Identify which cell holds the provided text, then report its (x, y) central coordinate. 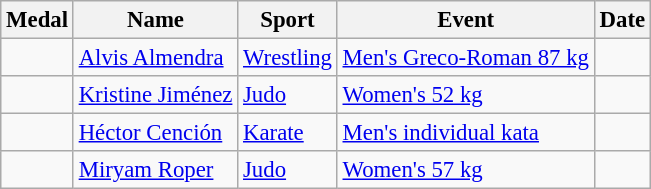
Women's 52 kg (466, 95)
Men's individual kata (466, 133)
Wrestling (288, 58)
Alvis Almendra (155, 58)
Men's Greco-Roman 87 kg (466, 58)
Medal (38, 20)
Karate (288, 133)
Kristine Jiménez (155, 95)
Date (622, 20)
Name (155, 20)
Women's 57 kg (466, 170)
Event (466, 20)
Miryam Roper (155, 170)
Héctor Cención (155, 133)
Sport (288, 20)
